Return (X, Y) of the center of cell containing provided text 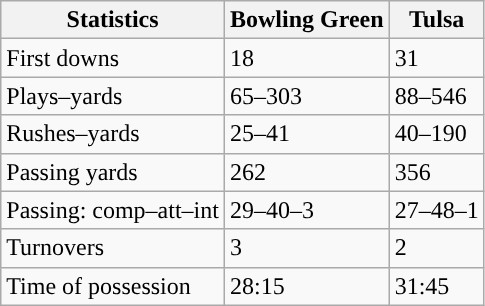
262 (306, 172)
356 (436, 172)
2 (436, 248)
25–41 (306, 134)
27–48–1 (436, 210)
31 (436, 58)
40–190 (436, 134)
29–40–3 (306, 210)
3 (306, 248)
First downs (113, 58)
Turnovers (113, 248)
Statistics (113, 20)
31:45 (436, 286)
65–303 (306, 96)
Plays–yards (113, 96)
18 (306, 58)
88–546 (436, 96)
28:15 (306, 286)
Rushes–yards (113, 134)
Tulsa (436, 20)
Passing: comp–att–int (113, 210)
Time of possession (113, 286)
Bowling Green (306, 20)
Passing yards (113, 172)
